Find where the given text appears and provide that cell's center as [x, y] coordinate. 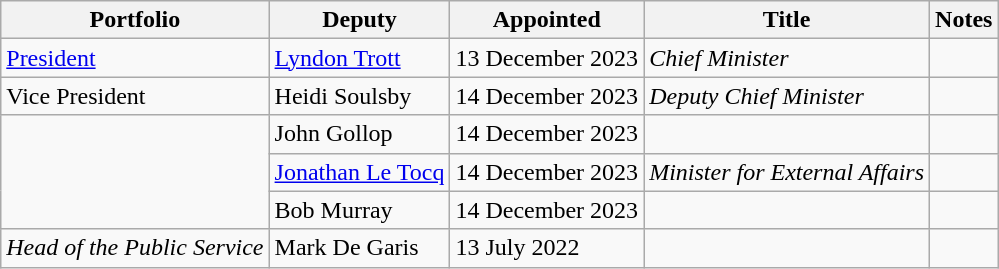
Chief Minister [787, 58]
Appointed [547, 20]
Portfolio [135, 20]
Heidi Soulsby [360, 96]
Vice President [135, 96]
Deputy [360, 20]
13 July 2022 [547, 248]
Mark De Garis [360, 248]
Title [787, 20]
Bob Murray [360, 210]
Jonathan Le Tocq [360, 172]
Head of the Public Service [135, 248]
Minister for External Affairs [787, 172]
13 December 2023 [547, 58]
President [135, 58]
Notes [964, 20]
John Gollop [360, 134]
Deputy Chief Minister [787, 96]
Lyndon Trott [360, 58]
